Determine the [X, Y] coordinate at the center of the cell enclosing the given text.  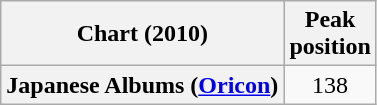
138 [330, 85]
Chart (2010) [142, 34]
Peak position [330, 34]
Japanese Albums (Oricon) [142, 85]
